Search for the cell housing the specified text and yield its (x, y) center coordinate. 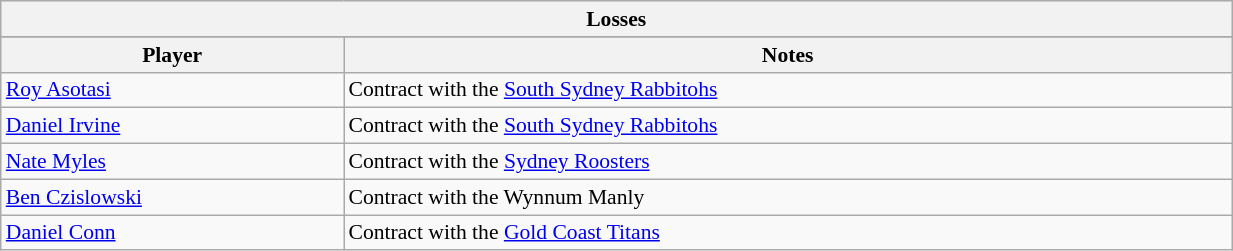
Daniel Conn (172, 233)
Player (172, 55)
Contract with the Wynnum Manly (788, 197)
Losses (616, 19)
Contract with the Sydney Roosters (788, 162)
Ben Czislowski (172, 197)
Nate Myles (172, 162)
Notes (788, 55)
Daniel Irvine (172, 126)
Roy Asotasi (172, 90)
Contract with the Gold Coast Titans (788, 233)
